For the text-containing cell, return its midpoint in [x, y] coordinate format. 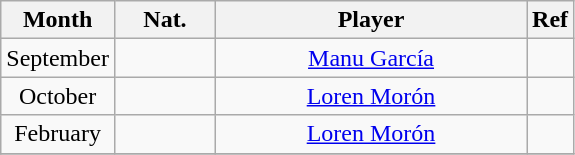
Ref [550, 20]
Nat. [164, 20]
September [58, 58]
October [58, 96]
Month [58, 20]
Manu García [372, 58]
February [58, 134]
Player [372, 20]
